Detect which cell encompasses the target text, then output its [X, Y] center coordinate. 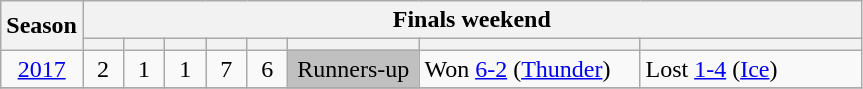
7 [226, 69]
2017 [42, 69]
Won 6-2 (Thunder) [530, 69]
2 [102, 69]
Season [42, 26]
Runners-up [354, 69]
Lost 1-4 (Ice) [750, 69]
6 [268, 69]
Finals weekend [471, 20]
